Extract the (x, y) coordinate from the center of the cell holding the provided text.  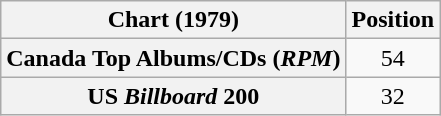
US Billboard 200 (174, 96)
Position (393, 20)
Canada Top Albums/CDs (RPM) (174, 58)
32 (393, 96)
Chart (1979) (174, 20)
54 (393, 58)
